Determine the [x, y] coordinate at the center of the cell enclosing the given text.  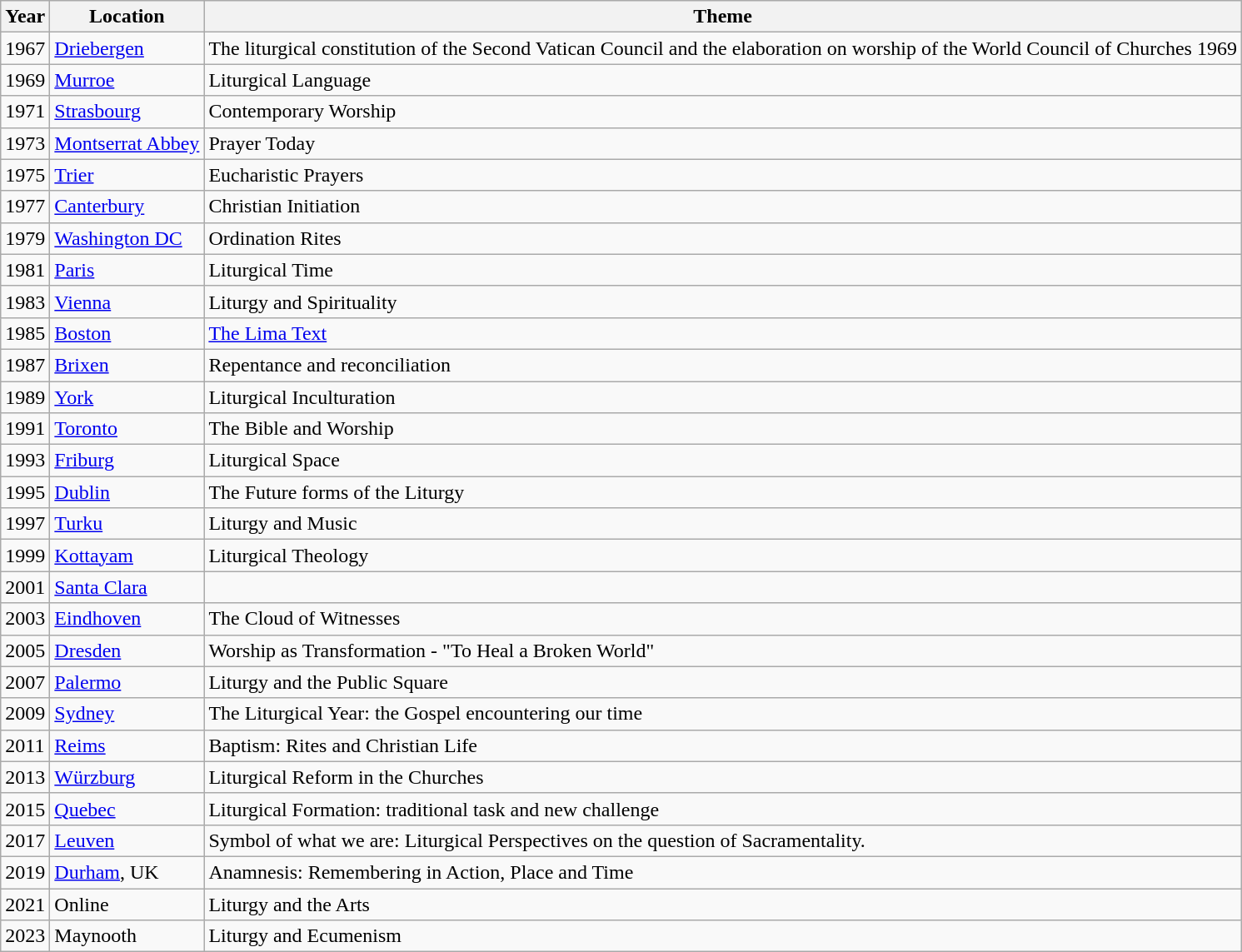
Friburg [127, 461]
2001 [25, 587]
Quebec [127, 809]
1999 [25, 556]
Prayer Today [723, 143]
The Future forms of the Liturgy [723, 492]
Reims [127, 745]
The Bible and Worship [723, 429]
Montserrat Abbey [127, 143]
Theme [723, 17]
2005 [25, 650]
Dublin [127, 492]
Vienna [127, 302]
Liturgical Theology [723, 556]
Online [127, 904]
Liturgical Formation: traditional task and new challenge [723, 809]
Liturgical Space [723, 461]
1993 [25, 461]
1995 [25, 492]
1987 [25, 365]
Baptism: Rites and Christian Life [723, 745]
York [127, 397]
Repentance and reconciliation [723, 365]
2003 [25, 619]
Sydney [127, 714]
The liturgical constitution of the Second Vatican Council and the elaboration on worship of the World Council of Churches 1969 [723, 48]
1997 [25, 524]
1975 [25, 175]
1977 [25, 207]
1967 [25, 48]
Strasbourg [127, 112]
Boston [127, 333]
1991 [25, 429]
Liturgical Inculturation [723, 397]
The Lima Text [723, 333]
Christian Initiation [723, 207]
Liturgical Time [723, 270]
2019 [25, 872]
Liturgy and the Public Square [723, 682]
Liturgical Reform in the Churches [723, 777]
The Cloud of Witnesses [723, 619]
2017 [25, 840]
Dresden [127, 650]
Turku [127, 524]
Murroe [127, 80]
2015 [25, 809]
Santa Clara [127, 587]
2011 [25, 745]
Liturgy and Spirituality [723, 302]
Paris [127, 270]
Liturgy and Ecumenism [723, 936]
Washington DC [127, 238]
Palermo [127, 682]
2023 [25, 936]
Trier [127, 175]
Liturgy and Music [723, 524]
1971 [25, 112]
1983 [25, 302]
2007 [25, 682]
Kottayam [127, 556]
Symbol of what we are: Liturgical Perspectives on the question of Sacramentality. [723, 840]
Ordination Rites [723, 238]
1979 [25, 238]
Eindhoven [127, 619]
2021 [25, 904]
Liturgy and the Arts [723, 904]
Brixen [127, 365]
Driebergen [127, 48]
The Liturgical Year: the Gospel encountering our time [723, 714]
1969 [25, 80]
Anamnesis: Remembering in Action, Place and Time [723, 872]
Durham, UK [127, 872]
1985 [25, 333]
Year [25, 17]
Toronto [127, 429]
Worship as Transformation - "To Heal a Broken World" [723, 650]
Leuven [127, 840]
Würzburg [127, 777]
1973 [25, 143]
2009 [25, 714]
Eucharistic Prayers [723, 175]
Maynooth [127, 936]
2013 [25, 777]
Canterbury [127, 207]
Contemporary Worship [723, 112]
Liturgical Language [723, 80]
Location [127, 17]
1989 [25, 397]
1981 [25, 270]
